Identify which cell holds the provided text, then report its (X, Y) central coordinate. 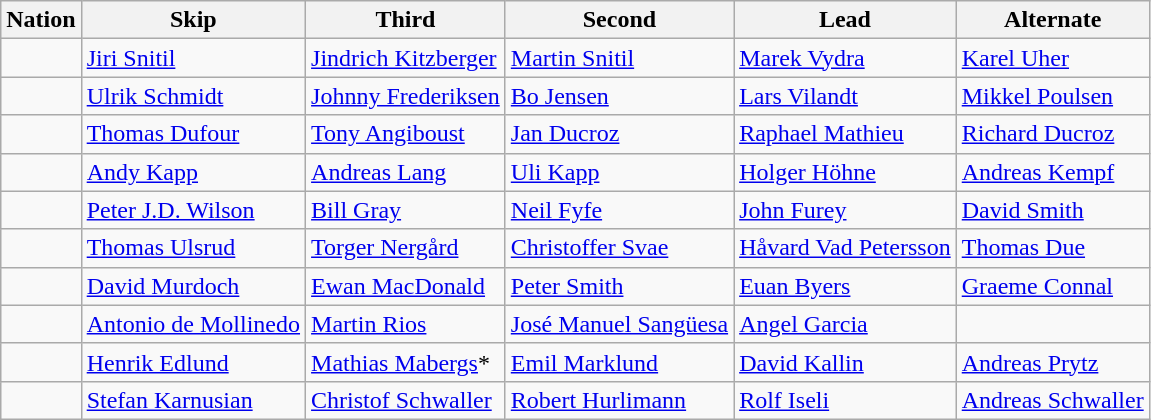
José Manuel Sangüesa (619, 324)
Peter J.D. Wilson (193, 210)
Bill Gray (406, 210)
Thomas Ulsrud (193, 248)
Martin Rios (406, 324)
Skip (193, 20)
Nation (41, 20)
John Furey (846, 210)
Antonio de Mollinedo (193, 324)
Rolf Iseli (846, 400)
Second (619, 20)
Holger Höhne (846, 172)
Thomas Due (1052, 248)
Angel Garcia (846, 324)
Thomas Dufour (193, 134)
David Kallin (846, 362)
Christof Schwaller (406, 400)
Lead (846, 20)
Alternate (1052, 20)
Uli Kapp (619, 172)
Johnny Frederiksen (406, 96)
Tony Angiboust (406, 134)
Martin Snitil (619, 58)
David Smith (1052, 210)
Mikkel Poulsen (1052, 96)
Andreas Schwaller (1052, 400)
Andreas Kempf (1052, 172)
Andy Kapp (193, 172)
Raphael Mathieu (846, 134)
Jan Ducroz (619, 134)
Henrik Edlund (193, 362)
Robert Hurlimann (619, 400)
David Murdoch (193, 286)
Christoffer Svae (619, 248)
Marek Vydra (846, 58)
Richard Ducroz (1052, 134)
Jindrich Kitzberger (406, 58)
Karel Uher (1052, 58)
Lars Vilandt (846, 96)
Jiri Snitil (193, 58)
Emil Marklund (619, 362)
Andreas Lang (406, 172)
Bo Jensen (619, 96)
Neil Fyfe (619, 210)
Euan Byers (846, 286)
Torger Nergård (406, 248)
Graeme Connal (1052, 286)
Ulrik Schmidt (193, 96)
Andreas Prytz (1052, 362)
Peter Smith (619, 286)
Håvard Vad Petersson (846, 248)
Mathias Mabergs* (406, 362)
Stefan Karnusian (193, 400)
Third (406, 20)
Ewan MacDonald (406, 286)
